Return the [X, Y] coordinate for the center point of the cell that contains the specified text.  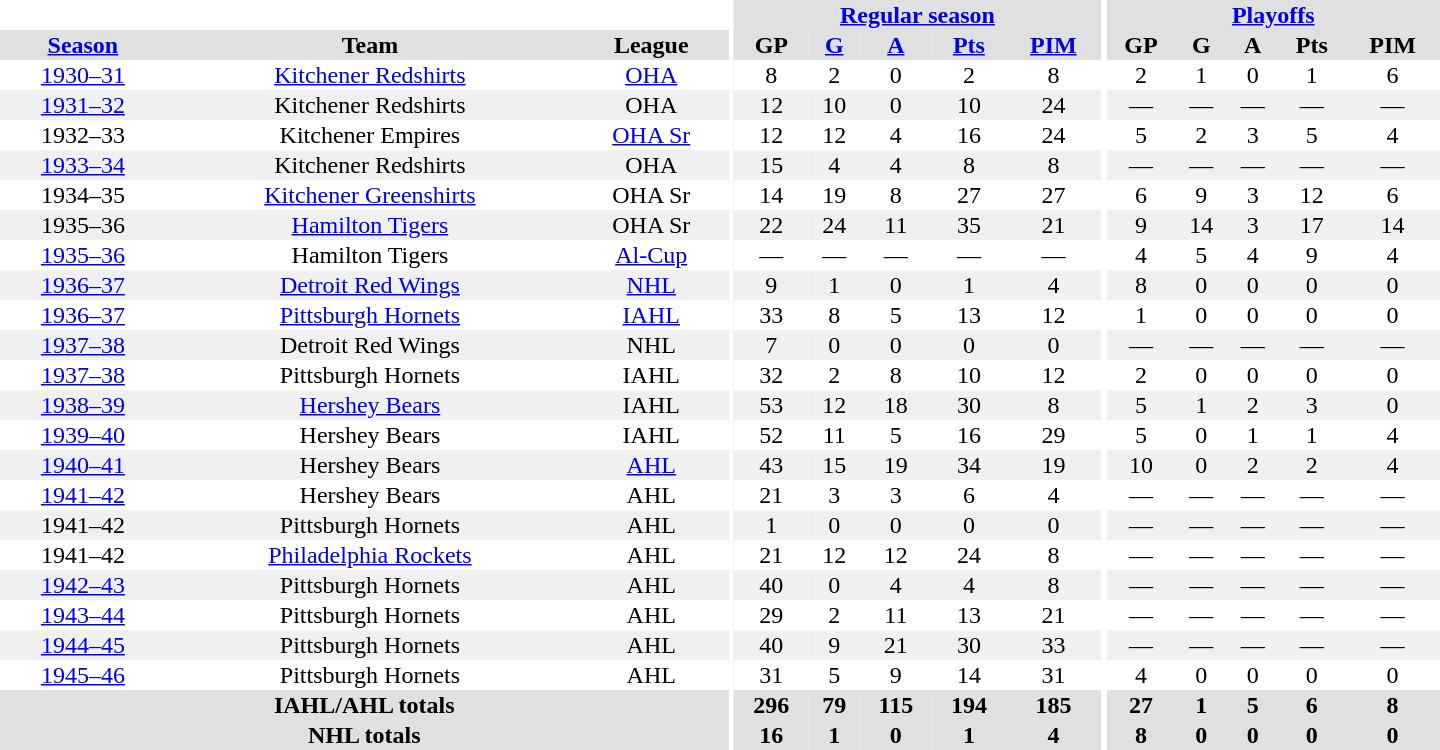
296 [771, 705]
Regular season [918, 15]
18 [896, 405]
79 [834, 705]
52 [771, 435]
22 [771, 225]
1933–34 [83, 165]
1942–43 [83, 585]
1930–31 [83, 75]
34 [969, 465]
1944–45 [83, 645]
Al-Cup [651, 255]
1938–39 [83, 405]
194 [969, 705]
NHL totals [364, 735]
1939–40 [83, 435]
1931–32 [83, 105]
Kitchener Greenshirts [370, 195]
Team [370, 45]
Philadelphia Rockets [370, 555]
Playoffs [1273, 15]
53 [771, 405]
1934–35 [83, 195]
League [651, 45]
1932–33 [83, 135]
185 [1054, 705]
7 [771, 345]
43 [771, 465]
17 [1312, 225]
1945–46 [83, 675]
1940–41 [83, 465]
1943–44 [83, 615]
35 [969, 225]
IAHL/AHL totals [364, 705]
115 [896, 705]
Kitchener Empires [370, 135]
32 [771, 375]
Season [83, 45]
